Return [X, Y] of the center of cell containing provided text 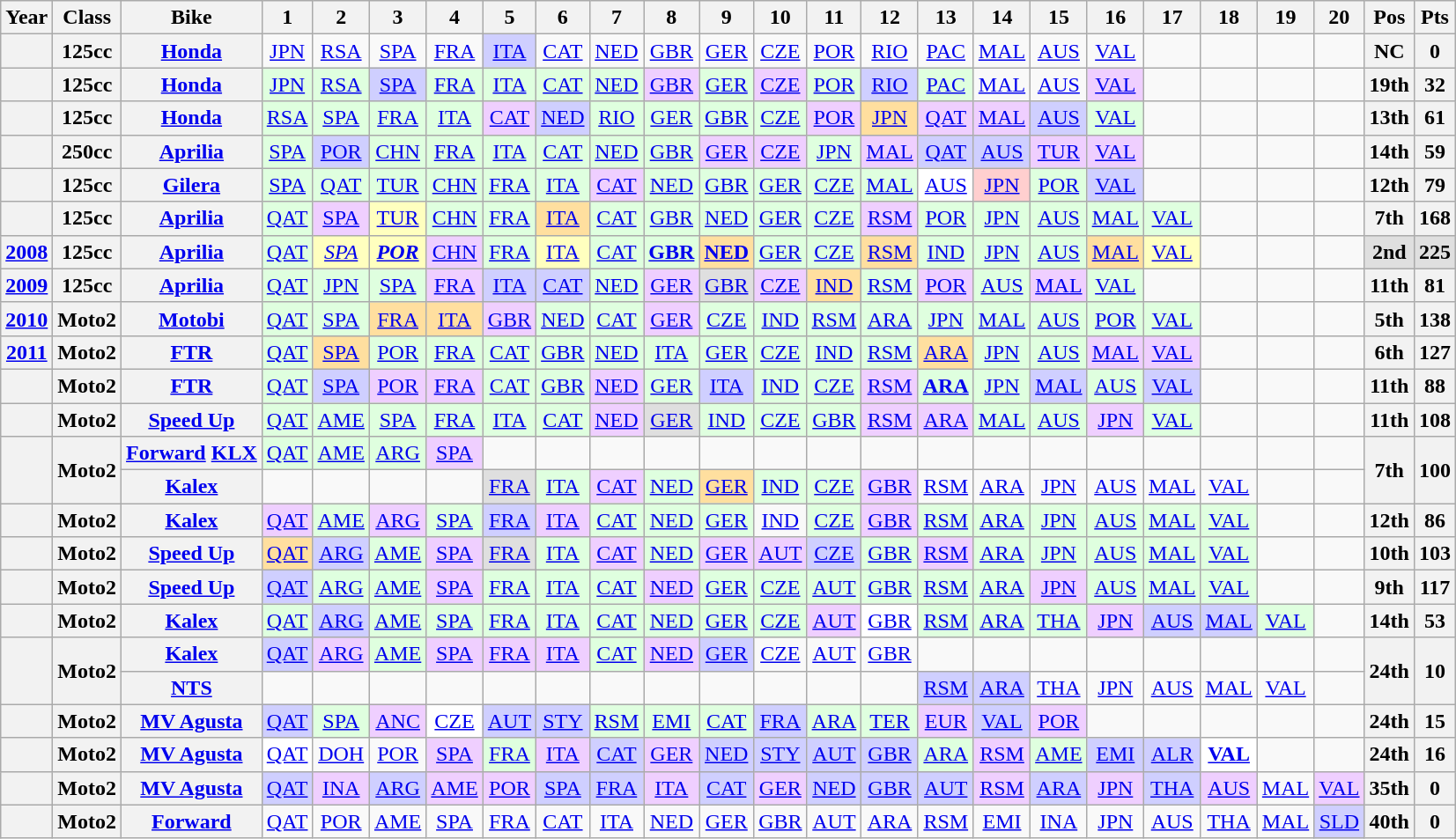
Pos [1389, 18]
61 [1434, 118]
2011 [26, 352]
Year [26, 18]
ANC [397, 721]
250cc [87, 151]
12 [890, 18]
2010 [26, 319]
14 [1001, 18]
81 [1434, 285]
100 [1434, 470]
127 [1434, 352]
88 [1434, 386]
Gilera [192, 185]
3 [397, 18]
2009 [26, 285]
Forward KLX [192, 453]
35th [1389, 788]
TER [890, 721]
Pts [1434, 18]
8 [671, 18]
117 [1434, 587]
EUR [946, 721]
5th [1389, 319]
32 [1434, 85]
4 [455, 18]
1 [287, 18]
NC [1389, 51]
5 [509, 18]
19 [1285, 18]
86 [1434, 520]
Forward [192, 821]
Class [87, 18]
DOH [341, 754]
9th [1389, 587]
59 [1434, 151]
103 [1434, 554]
17 [1172, 18]
18 [1229, 18]
2 [341, 18]
6 [563, 18]
ALR [1172, 754]
13 [946, 18]
20 [1339, 18]
108 [1434, 420]
19th [1389, 85]
79 [1434, 185]
9 [727, 18]
138 [1434, 319]
6th [1389, 352]
2008 [26, 252]
10th [1389, 554]
7 [617, 18]
13th [1389, 118]
Bike [192, 18]
40th [1389, 821]
SLD [1339, 821]
2nd [1389, 252]
11 [834, 18]
53 [1434, 621]
Motobi [192, 319]
168 [1434, 218]
NTS [192, 688]
225 [1434, 252]
